Detect which cell encompasses the target text, then output its (X, Y) center coordinate. 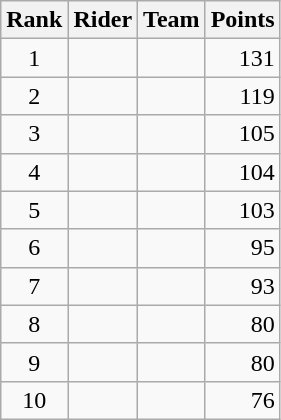
10 (34, 400)
105 (242, 134)
2 (34, 96)
7 (34, 286)
8 (34, 324)
Team (172, 20)
6 (34, 248)
3 (34, 134)
76 (242, 400)
1 (34, 58)
Rider (103, 20)
Points (242, 20)
5 (34, 210)
95 (242, 248)
104 (242, 172)
103 (242, 210)
Rank (34, 20)
131 (242, 58)
4 (34, 172)
9 (34, 362)
119 (242, 96)
93 (242, 286)
